Locate the cell with the specified text and output its (x, y) center coordinate. 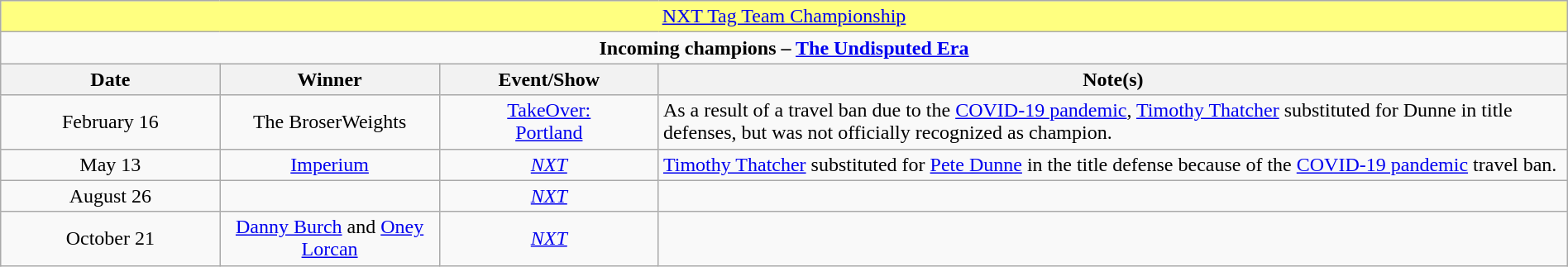
Event/Show (549, 79)
Date (111, 79)
February 16 (111, 122)
Danny Burch and Oney Lorcan (329, 238)
Timothy Thatcher substituted for Pete Dunne in the title defense because of the COVID-19 pandemic travel ban. (1113, 164)
Imperium (329, 164)
TakeOver:Portland (549, 122)
Incoming champions – The Undisputed Era (784, 48)
August 26 (111, 196)
October 21 (111, 238)
NXT Tag Team Championship (784, 17)
Note(s) (1113, 79)
The BroserWeights (329, 122)
May 13 (111, 164)
Winner (329, 79)
